Search for the cell housing the specified text and yield its (X, Y) center coordinate. 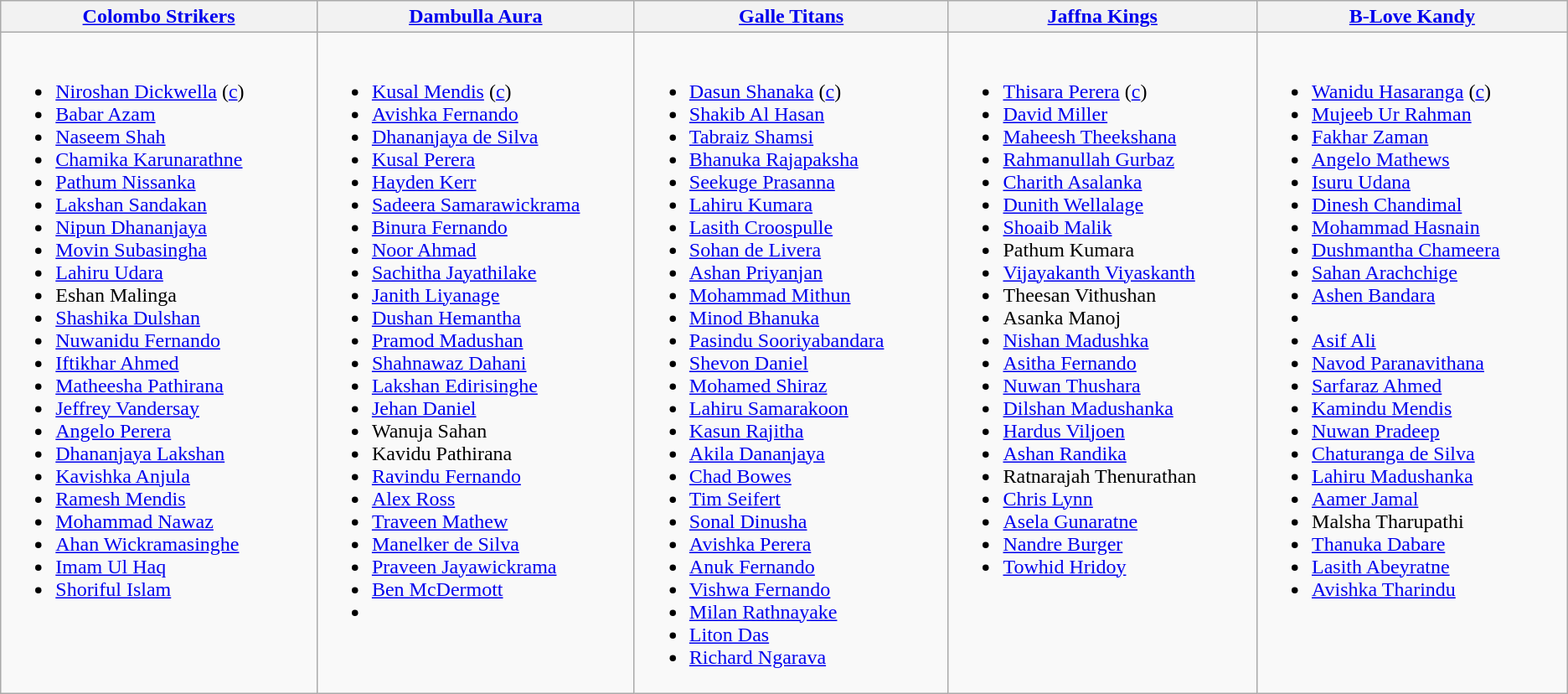
Galle Titans (791, 17)
Jaffna Kings (1102, 17)
Dambulla Aura (476, 17)
B-Love Kandy (1412, 17)
Colombo Strikers (159, 17)
